From the cell containing the given text, extract its center point as [x, y] coordinate. 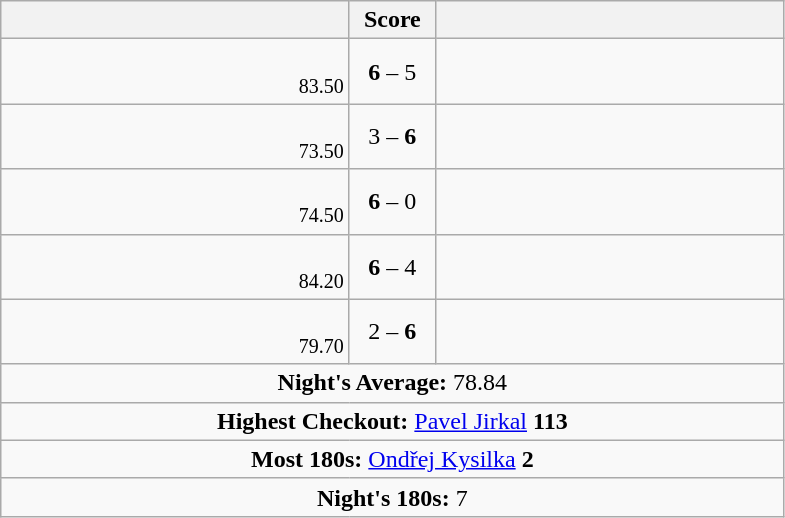
Score [392, 20]
73.50 [176, 136]
83.50 [176, 72]
6 – 5 [392, 72]
79.70 [176, 332]
3 – 6 [392, 136]
Night's 180s: 7 [392, 497]
74.50 [176, 202]
2 – 6 [392, 332]
Most 180s: Ondřej Kysilka 2 [392, 459]
Highest Checkout: Pavel Jirkal 113 [392, 421]
84.20 [176, 266]
6 – 4 [392, 266]
6 – 0 [392, 202]
Night's Average: 78.84 [392, 383]
